Extract the (x, y) coordinate from the center of the cell holding the provided text.  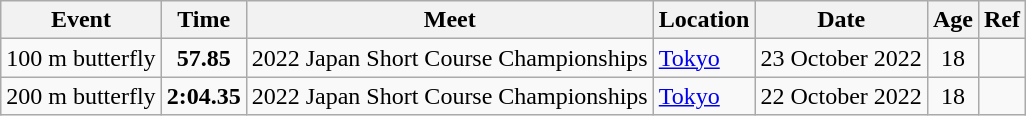
Location (704, 20)
Date (841, 20)
Ref (1002, 20)
200 m butterfly (81, 96)
Time (204, 20)
Event (81, 20)
Age (952, 20)
23 October 2022 (841, 58)
22 October 2022 (841, 96)
2:04.35 (204, 96)
100 m butterfly (81, 58)
57.85 (204, 58)
Meet (450, 20)
